From the cell containing the given text, extract its center point as (X, Y) coordinate. 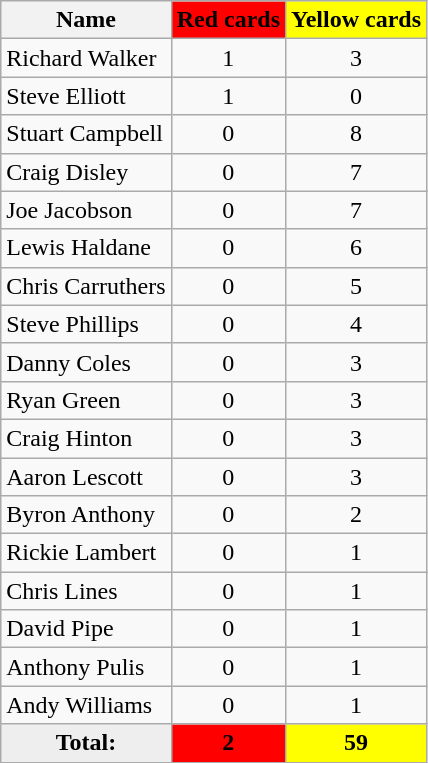
Richard Walker (86, 58)
Joe Jacobson (86, 210)
Ryan Green (86, 400)
David Pipe (86, 629)
Red cards (228, 20)
Aaron Lescott (86, 477)
Chris Carruthers (86, 286)
Andy Williams (86, 705)
59 (356, 743)
Stuart Campbell (86, 134)
4 (356, 324)
Craig Disley (86, 172)
Lewis Haldane (86, 248)
Steve Phillips (86, 324)
5 (356, 286)
Rickie Lambert (86, 553)
Yellow cards (356, 20)
Byron Anthony (86, 515)
Anthony Pulis (86, 667)
Danny Coles (86, 362)
Craig Hinton (86, 438)
Steve Elliott (86, 96)
Name (86, 20)
6 (356, 248)
Total: (86, 743)
8 (356, 134)
Chris Lines (86, 591)
